From the cell containing the given text, extract its center point as [x, y] coordinate. 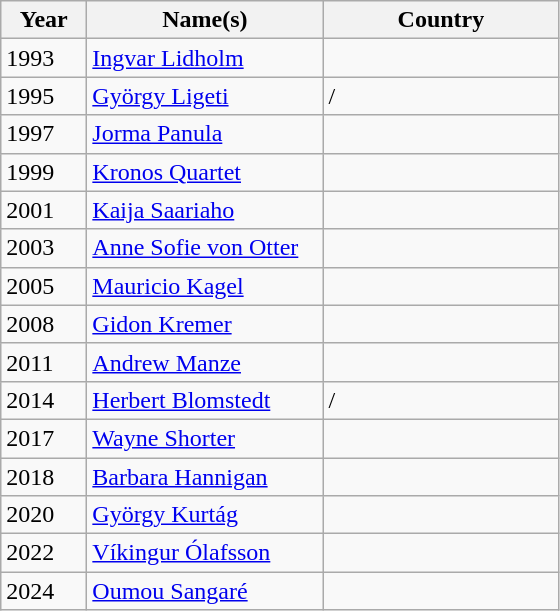
György Ligeti [205, 96]
1997 [44, 134]
Kronos Quartet [205, 172]
Name(s) [205, 20]
2024 [44, 591]
Year [44, 20]
2003 [44, 248]
2017 [44, 438]
Kaija Saariaho [205, 210]
Wayne Shorter [205, 438]
2005 [44, 286]
2001 [44, 210]
1993 [44, 58]
1995 [44, 96]
Anne Sofie von Otter [205, 248]
2011 [44, 362]
Oumou Sangaré [205, 591]
2008 [44, 324]
2020 [44, 515]
2014 [44, 400]
1999 [44, 172]
Country [441, 20]
Gidon Kremer [205, 324]
Barbara Hannigan [205, 477]
Andrew Manze [205, 362]
Jorma Panula [205, 134]
2022 [44, 553]
Víkingur Ólafsson [205, 553]
Ingvar Lidholm [205, 58]
Mauricio Kagel [205, 286]
György Kurtág [205, 515]
2018 [44, 477]
Herbert Blomstedt [205, 400]
